Scan for the cell matching the given text and deliver its (x, y) coordinate at center. 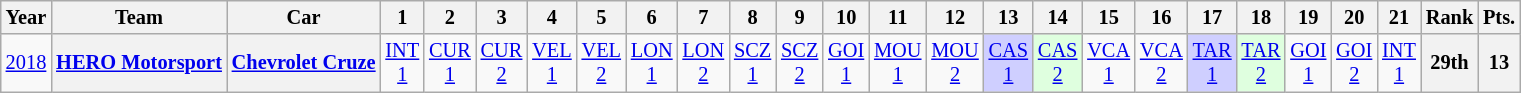
MOU2 (954, 63)
MOU1 (898, 63)
VCA1 (1108, 63)
Rank (1450, 17)
SCZ2 (800, 63)
TAR1 (1212, 63)
18 (1262, 17)
VCA2 (1162, 63)
TAR2 (1262, 63)
3 (502, 17)
Year (26, 17)
8 (752, 17)
CUR1 (450, 63)
20 (1354, 17)
Chevrolet Cruze (304, 63)
GOI2 (1354, 63)
5 (602, 17)
11 (898, 17)
LON1 (652, 63)
16 (1162, 17)
CAS2 (1058, 63)
17 (1212, 17)
1 (402, 17)
CUR2 (502, 63)
10 (846, 17)
2 (450, 17)
LON2 (703, 63)
Car (304, 17)
CAS1 (1008, 63)
19 (1308, 17)
14 (1058, 17)
15 (1108, 17)
VEL1 (552, 63)
12 (954, 17)
Pts. (1499, 17)
Team (139, 17)
VEL2 (602, 63)
7 (703, 17)
9 (800, 17)
SCZ1 (752, 63)
2018 (26, 63)
6 (652, 17)
21 (1399, 17)
29th (1450, 63)
HERO Motorsport (139, 63)
4 (552, 17)
